Return [x, y] of the center of cell containing provided text 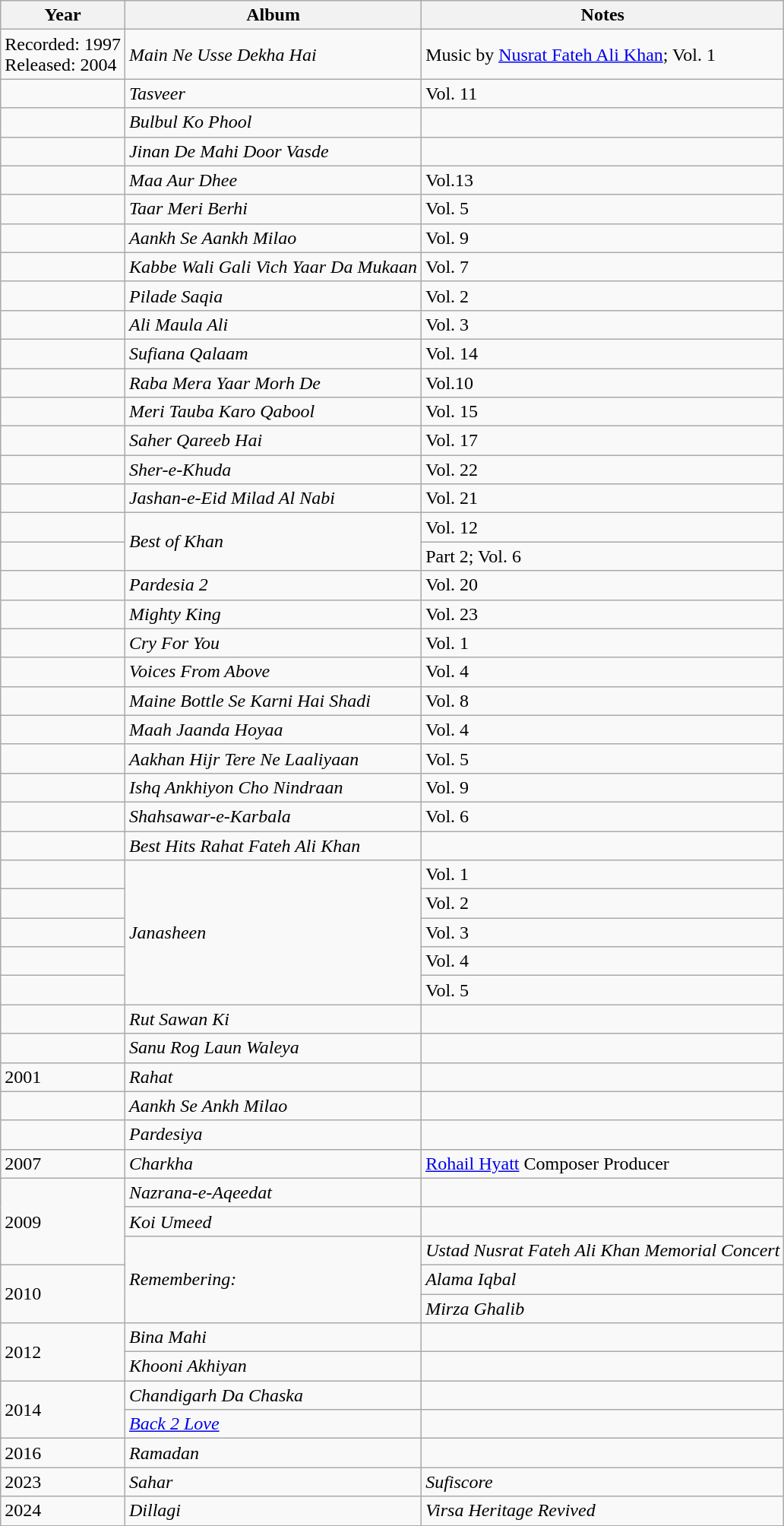
2010 [63, 1293]
Shahsawar-e-Karbala [273, 816]
2014 [63, 1410]
Maah Jaanda Hoyaa [273, 730]
Vol.13 [603, 180]
Part 2; Vol. 6 [603, 556]
Vol. 12 [603, 527]
Vol. 7 [603, 267]
Notes [603, 15]
2024 [63, 1511]
Album [273, 15]
Saher Qareeb Hai [273, 441]
Voices From Above [273, 672]
Chandigarh Da Chaska [273, 1395]
Vol. 11 [603, 93]
Main Ne Usse Dekha Hai [273, 55]
2001 [63, 1077]
Ishq Ankhiyon Cho Nindraan [273, 787]
2007 [63, 1163]
2012 [63, 1352]
Ustad Nusrat Fateh Ali Khan Memorial Concert [603, 1250]
Ramadan [273, 1453]
Charkha [273, 1163]
Vol. 6 [603, 816]
Jashan-e-Eid Milad Al Nabi [273, 499]
Sufiana Qalaam [273, 353]
2023 [63, 1482]
Best Hits Rahat Fateh Ali Khan [273, 846]
Nazrana-e-Aqeedat [273, 1192]
Pardesiya [273, 1135]
Year [63, 15]
Virsa Heritage Revived [603, 1511]
Khooni Akhiyan [273, 1366]
Alama Iqbal [603, 1279]
Cry For You [273, 643]
Ali Maula Ali [273, 325]
Janasheen [273, 932]
Pardesia 2 [273, 585]
Taar Meri Berhi [273, 209]
Vol. 20 [603, 585]
Sanu Rog Laun Waleya [273, 1048]
Mirza Ghalib [603, 1308]
Mighty King [273, 614]
Bulbul Ko Phool [273, 122]
Vol.10 [603, 382]
Pilade Saqia [273, 296]
Back 2 Love [273, 1424]
Meri Tauba Karo Qabool [273, 412]
Recorded: 1997Released: 2004 [63, 55]
Best of Khan [273, 542]
Vol. 22 [603, 470]
Rut Sawan Ki [273, 1019]
Aankh Se Ankh Milao [273, 1106]
Rahat [273, 1077]
Sahar [273, 1482]
Kabbe Wali Gali Vich Yaar Da Mukaan [273, 267]
Koi Umeed [273, 1221]
Maine Bottle Se Karni Hai Shadi [273, 701]
Vol. 15 [603, 412]
2016 [63, 1453]
Raba Mera Yaar Morh De [273, 382]
Tasveer [273, 93]
2009 [63, 1221]
Music by Nusrat Fateh Ali Khan; Vol. 1 [603, 55]
Vol. 23 [603, 614]
Dillagi [273, 1511]
Aankh Se Aankh Milao [273, 238]
Vol. 8 [603, 701]
Sufiscore [603, 1482]
Aakhan Hijr Tere Ne Laaliyaan [273, 758]
Remembering: [273, 1279]
Vol. 14 [603, 353]
Bina Mahi [273, 1338]
Vol. 21 [603, 499]
Maa Aur Dhee [273, 180]
Vol. 17 [603, 441]
Sher-e-Khuda [273, 470]
Jinan De Mahi Door Vasde [273, 151]
Rohail Hyatt Composer Producer [603, 1163]
